Return (x, y) of the center of cell containing provided text 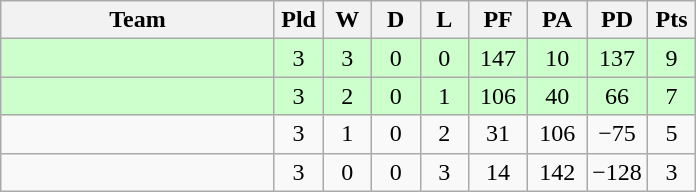
5 (672, 134)
PD (618, 20)
9 (672, 58)
L (444, 20)
Pts (672, 20)
147 (498, 58)
D (396, 20)
PA (558, 20)
66 (618, 96)
W (348, 20)
142 (558, 172)
14 (498, 172)
10 (558, 58)
PF (498, 20)
7 (672, 96)
−75 (618, 134)
Team (138, 20)
137 (618, 58)
Pld (298, 20)
40 (558, 96)
31 (498, 134)
−128 (618, 172)
